Determine the (X, Y) coordinate at the center of the cell enclosing the given text.  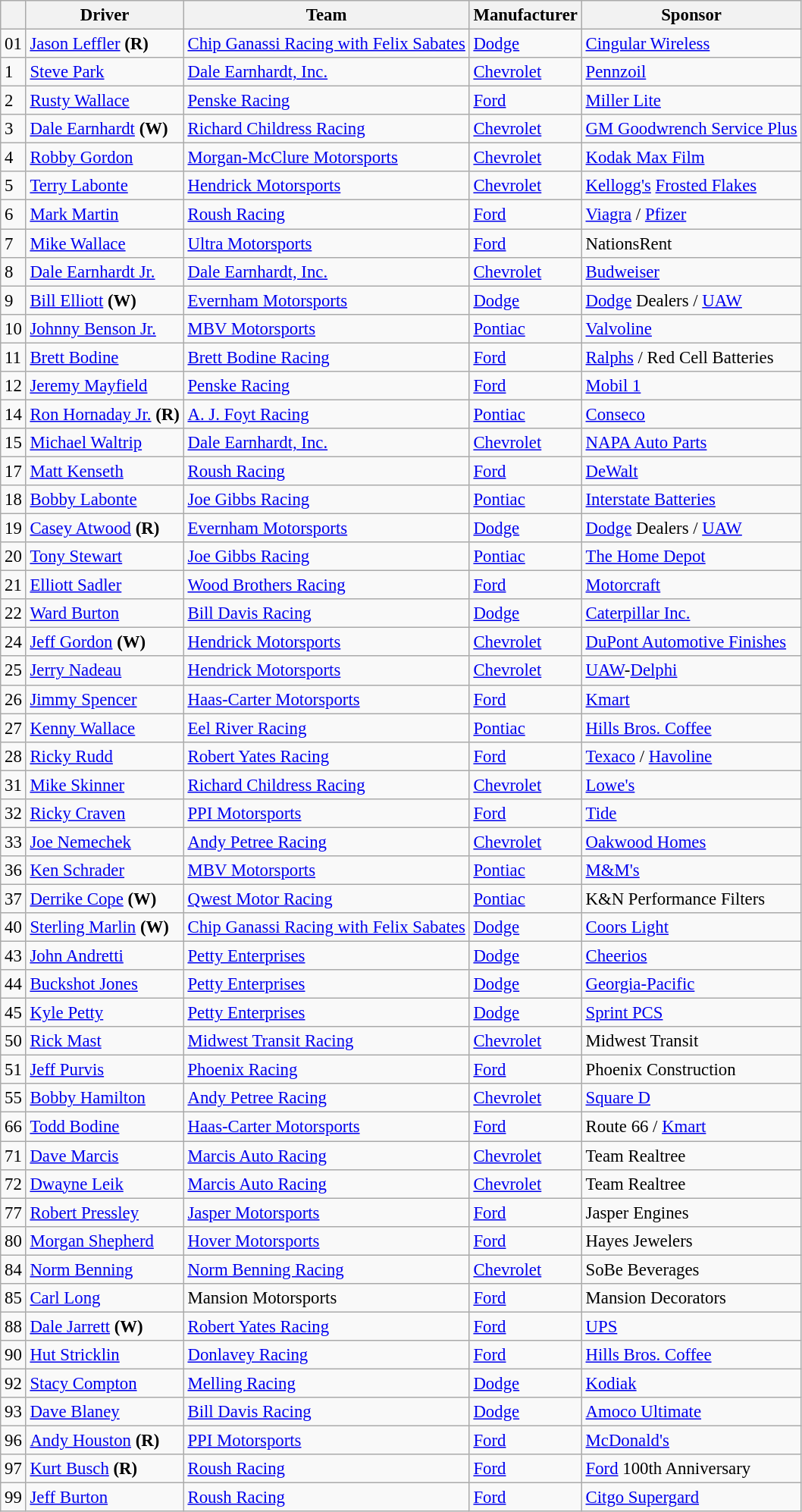
Ford 100th Anniversary (691, 1469)
John Andretti (105, 956)
Budweiser (691, 271)
Midwest Transit (691, 1041)
44 (14, 984)
Melling Racing (326, 1383)
Ultra Motorsports (326, 243)
Kodiak (691, 1383)
90 (14, 1355)
1 (14, 72)
Jasper Motorsports (326, 1212)
The Home Depot (691, 557)
M&M's (691, 870)
NAPA Auto Parts (691, 443)
2 (14, 101)
Wood Brothers Racing (326, 585)
Mansion Decorators (691, 1298)
Robby Gordon (105, 158)
88 (14, 1326)
66 (14, 1127)
Miller Lite (691, 101)
5 (14, 186)
31 (14, 785)
Stacy Compton (105, 1383)
6 (14, 215)
Sterling Marlin (W) (105, 927)
43 (14, 956)
Jason Leffler (R) (105, 44)
Bobby Hamilton (105, 1099)
92 (14, 1383)
36 (14, 870)
14 (14, 414)
Andy Houston (R) (105, 1441)
7 (14, 243)
GM Goodwrench Service Plus (691, 129)
32 (14, 814)
McDonald's (691, 1441)
15 (14, 443)
4 (14, 158)
10 (14, 328)
Qwest Motor Racing (326, 899)
01 (14, 44)
Rusty Wallace (105, 101)
Jasper Engines (691, 1212)
Kmart (691, 699)
Coors Light (691, 927)
Bobby Labonte (105, 500)
Joe Nemechek (105, 842)
Casey Atwood (R) (105, 529)
84 (14, 1269)
Kyle Petty (105, 1013)
Hayes Jewelers (691, 1241)
Sprint PCS (691, 1013)
Motorcraft (691, 585)
Dwayne Leik (105, 1184)
SoBe Beverages (691, 1269)
72 (14, 1184)
Caterpillar Inc. (691, 613)
20 (14, 557)
Pennzoil (691, 72)
Steve Park (105, 72)
Ralphs / Red Cell Batteries (691, 357)
Dale Earnhardt (W) (105, 129)
3 (14, 129)
96 (14, 1441)
71 (14, 1156)
Dale Earnhardt Jr. (105, 271)
19 (14, 529)
Jeremy Mayfield (105, 386)
Michael Waltrip (105, 443)
Buckshot Jones (105, 984)
25 (14, 671)
33 (14, 842)
Phoenix Racing (326, 1070)
Sponsor (691, 15)
Mobil 1 (691, 386)
97 (14, 1469)
Georgia-Pacific (691, 984)
Phoenix Construction (691, 1070)
A. J. Foyt Racing (326, 414)
NationsRent (691, 243)
18 (14, 500)
DeWalt (691, 471)
Carl Long (105, 1298)
Derrike Cope (W) (105, 899)
Kenny Wallace (105, 728)
80 (14, 1241)
Texaco / Havoline (691, 756)
Norm Benning Racing (326, 1269)
Matt Kenseth (105, 471)
Dave Marcis (105, 1156)
Donlavey Racing (326, 1355)
Bill Elliott (W) (105, 300)
Midwest Transit Racing (326, 1041)
Dale Jarrett (W) (105, 1326)
12 (14, 386)
77 (14, 1212)
11 (14, 357)
Rick Mast (105, 1041)
Interstate Batteries (691, 500)
Mark Martin (105, 215)
85 (14, 1298)
Jerry Nadeau (105, 671)
Cheerios (691, 956)
Robert Pressley (105, 1212)
Norm Benning (105, 1269)
Hover Motorsports (326, 1241)
Driver (105, 15)
Jeff Burton (105, 1498)
Ward Burton (105, 613)
Jimmy Spencer (105, 699)
55 (14, 1099)
Tony Stewart (105, 557)
Kurt Busch (R) (105, 1469)
Hut Stricklin (105, 1355)
Ricky Craven (105, 814)
Ricky Rudd (105, 756)
Citgo Supergard (691, 1498)
Kodak Max Film (691, 158)
Mike Wallace (105, 243)
Brett Bodine (105, 357)
51 (14, 1070)
45 (14, 1013)
Jeff Purvis (105, 1070)
Route 66 / Kmart (691, 1127)
40 (14, 927)
Oakwood Homes (691, 842)
8 (14, 271)
Viagra / Pfizer (691, 215)
37 (14, 899)
Terry Labonte (105, 186)
K&N Performance Filters (691, 899)
21 (14, 585)
Mansion Motorsports (326, 1298)
Ron Hornaday Jr. (R) (105, 414)
Brett Bodine Racing (326, 357)
Eel River Racing (326, 728)
Square D (691, 1099)
Morgan Shepherd (105, 1241)
24 (14, 642)
Tide (691, 814)
DuPont Automotive Finishes (691, 642)
Conseco (691, 414)
Kellogg's Frosted Flakes (691, 186)
26 (14, 699)
Valvoline (691, 328)
Team (326, 15)
Ken Schrader (105, 870)
Amoco Ultimate (691, 1412)
Lowe's (691, 785)
50 (14, 1041)
Morgan-McClure Motorsports (326, 158)
Dave Blaney (105, 1412)
Manufacturer (525, 15)
93 (14, 1412)
UAW-Delphi (691, 671)
22 (14, 613)
99 (14, 1498)
27 (14, 728)
9 (14, 300)
Johnny Benson Jr. (105, 328)
28 (14, 756)
Mike Skinner (105, 785)
Cingular Wireless (691, 44)
Todd Bodine (105, 1127)
Elliott Sadler (105, 585)
UPS (691, 1326)
Jeff Gordon (W) (105, 642)
17 (14, 471)
